Search for the cell housing the specified text and yield its (X, Y) center coordinate. 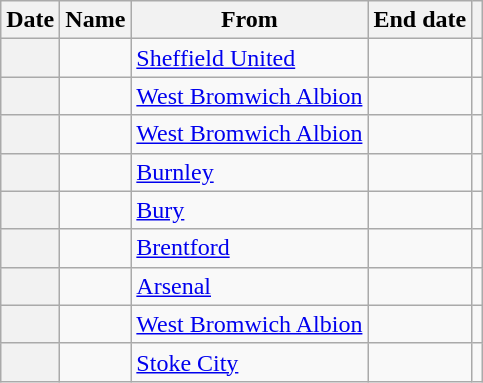
Name (96, 20)
From (250, 20)
Burnley (250, 172)
Stoke City (250, 362)
Sheffield United (250, 58)
Arsenal (250, 286)
Bury (250, 210)
Brentford (250, 248)
End date (420, 20)
Date (30, 20)
